Provide the [X, Y] coordinate of the cell's center where the given text is located.  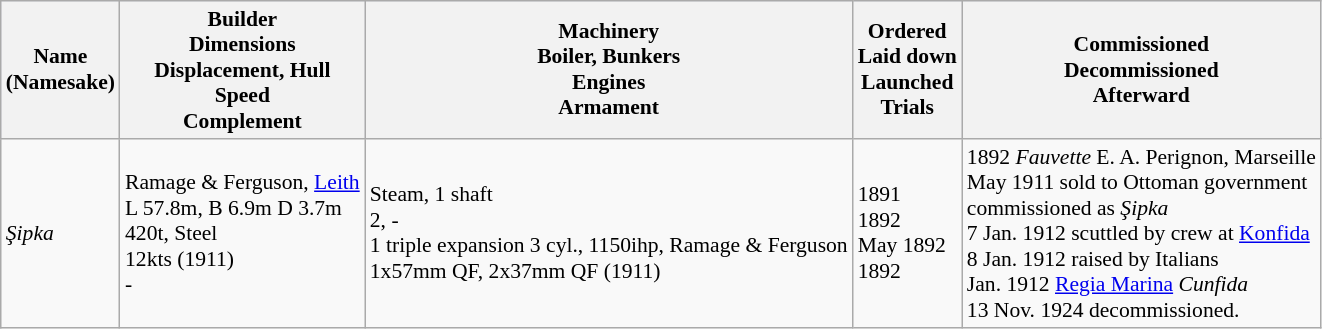
CommissionedDecommissionedAfterward [1142, 70]
Şipka [60, 234]
BuilderDimensionsDisplacement, HullSpeedComplement [242, 70]
MachineryBoiler, BunkersEnginesArmament [609, 70]
Ramage & Ferguson, LeithL 57.8m, B 6.9m D 3.7m420t, Steel12kts (1911)- [242, 234]
Name(Namesake) [60, 70]
Steam, 1 shaft2, -1 triple expansion 3 cyl., 1150ihp, Ramage & Ferguson1x57mm QF, 2x37mm QF (1911) [609, 234]
OrderedLaid downLaunchedTrials [908, 70]
18911892May 18921892 [908, 234]
